Detect which cell encompasses the target text, then output its [x, y] center coordinate. 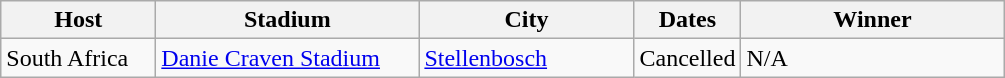
Winner [872, 20]
Stadium [288, 20]
City [526, 20]
N/A [872, 58]
Stellenbosch [526, 58]
Host [78, 20]
South Africa [78, 58]
Cancelled [688, 58]
Dates [688, 20]
Danie Craven Stadium [288, 58]
